Extract the (X, Y) coordinate from the center of the cell holding the provided text.  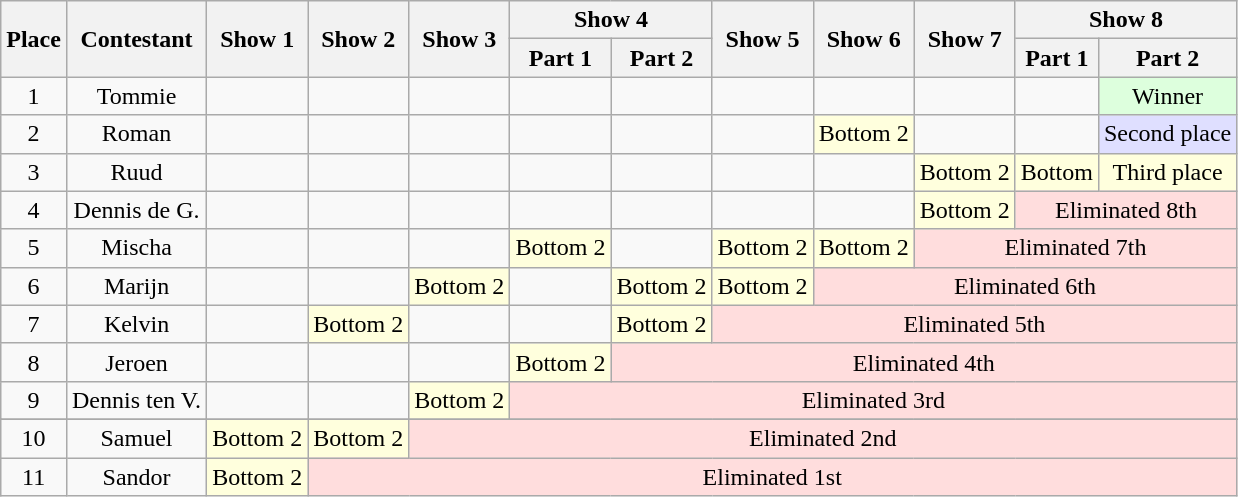
Eliminated 6th (1025, 286)
Mischa (136, 248)
Ruud (136, 172)
Eliminated 8th (1126, 210)
Show 2 (358, 39)
Show 1 (258, 39)
Dennis de G. (136, 210)
10 (34, 438)
Dennis ten V. (136, 400)
6 (34, 286)
Second place (1167, 134)
Roman (136, 134)
Show 6 (864, 39)
Place (34, 39)
Contestant (136, 39)
Kelvin (136, 324)
Show 4 (611, 20)
Eliminated 1st (772, 477)
Marijn (136, 286)
8 (34, 362)
Jeroen (136, 362)
Samuel (136, 438)
3 (34, 172)
Winner (1167, 96)
Show 8 (1126, 20)
Eliminated 2nd (823, 438)
Tommie (136, 96)
5 (34, 248)
9 (34, 400)
4 (34, 210)
Bottom (1056, 172)
Show 5 (762, 39)
7 (34, 324)
Sandor (136, 477)
Show 7 (964, 39)
Third place (1167, 172)
11 (34, 477)
2 (34, 134)
Eliminated 4th (924, 362)
Show 3 (460, 39)
1 (34, 96)
Eliminated 5th (974, 324)
Eliminated 7th (1076, 248)
Eliminated 3rd (874, 400)
